Find where the given text appears and provide that cell's center as (X, Y) coordinate. 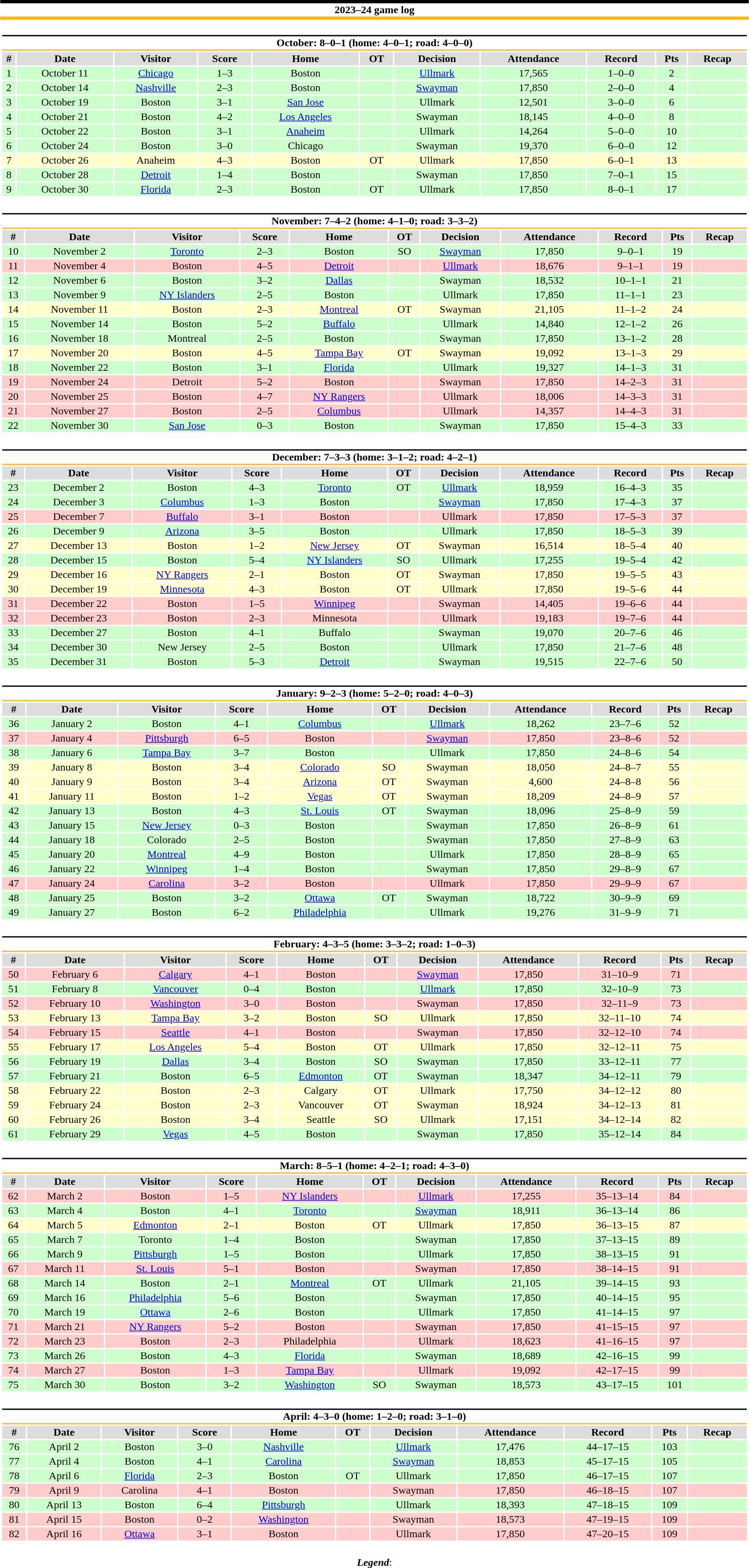
18,262 (540, 724)
January 9 (72, 782)
29–9–9 (625, 884)
51 (13, 989)
34–12–12 (620, 1090)
39–14–15 (617, 1283)
December 31 (79, 662)
March 16 (64, 1298)
93 (675, 1283)
20–7–6 (630, 633)
14,357 (549, 411)
2023–24 game log (374, 10)
41–16–15 (617, 1341)
22–7–6 (630, 662)
18,924 (529, 1105)
87 (675, 1225)
March 21 (64, 1327)
5–1 (231, 1269)
23–8–6 (625, 738)
5 (9, 132)
December 7 (79, 517)
11–1–2 (631, 309)
27 (13, 546)
April 2 (64, 1447)
70 (13, 1312)
18,722 (540, 898)
62 (13, 1196)
47–18–15 (607, 1505)
23–7–6 (625, 724)
October 14 (65, 88)
January 24 (72, 884)
30–9–9 (625, 898)
18,911 (526, 1211)
3 (9, 102)
72 (13, 1341)
14–3–3 (631, 396)
19,370 (533, 146)
18,347 (529, 1076)
8–0–1 (621, 190)
60 (13, 1119)
6–4 (204, 1505)
32–11–9 (620, 1003)
October 26 (65, 161)
November 27 (80, 411)
March 11 (64, 1269)
October 22 (65, 132)
14–1–3 (631, 367)
October: 8–0–1 (home: 4–0–1; road: 4–0–0) (374, 43)
105 (669, 1462)
17,750 (529, 1090)
89 (675, 1240)
November 20 (80, 353)
November 25 (80, 396)
April 6 (64, 1476)
December 2 (79, 488)
6–2 (241, 913)
9 (9, 190)
April 13 (64, 1505)
January 15 (72, 826)
17,565 (533, 73)
24–8–8 (625, 782)
25 (13, 517)
November 4 (80, 266)
7–0–1 (621, 175)
34–12–14 (620, 1119)
December 22 (79, 604)
2–6 (231, 1312)
18,145 (533, 117)
18–5–3 (630, 531)
January 13 (72, 811)
53 (13, 1018)
47 (14, 884)
19,515 (549, 662)
December: 7–3–3 (home: 3–1–2; road: 4–2–1) (374, 457)
22 (13, 425)
3–7 (241, 753)
38–14–15 (617, 1269)
December 30 (79, 647)
4–7 (265, 396)
31–9–9 (625, 913)
November 6 (80, 280)
18,623 (526, 1341)
95 (675, 1298)
March 4 (64, 1211)
0–4 (252, 989)
18 (13, 367)
March 19 (64, 1312)
November 14 (80, 324)
14,405 (549, 604)
103 (669, 1447)
5–3 (257, 662)
February 10 (75, 1003)
December 27 (79, 633)
42–16–15 (617, 1356)
February 17 (75, 1047)
March 23 (64, 1341)
October 24 (65, 146)
11 (13, 266)
November 24 (80, 382)
January 6 (72, 753)
27–8–9 (625, 840)
3–0–0 (621, 102)
41 (14, 797)
November 18 (80, 338)
March 5 (64, 1225)
December 3 (79, 502)
18,853 (510, 1462)
14 (13, 309)
January 2 (72, 724)
33–12–11 (620, 1061)
March: 8–5–1 (home: 4–2–1; road: 4–3–0) (374, 1166)
10–1–1 (631, 280)
February 19 (75, 1061)
3–5 (257, 531)
29–8–9 (625, 869)
5–6 (231, 1298)
46–18–15 (607, 1491)
28–8–9 (625, 855)
January 22 (72, 869)
32 (13, 618)
March 26 (64, 1356)
February 13 (75, 1018)
January 11 (72, 797)
16–4–3 (630, 488)
30 (13, 589)
41–15–15 (617, 1327)
68 (13, 1283)
15–4–3 (631, 425)
34 (13, 647)
October 19 (65, 102)
21–7–6 (630, 647)
18,050 (540, 768)
42–17–15 (617, 1370)
18,689 (526, 1356)
December 16 (79, 575)
19,070 (549, 633)
25–8–9 (625, 811)
36–13–14 (617, 1211)
January 25 (72, 898)
44–17–15 (607, 1447)
16,514 (549, 546)
January: 9–2–3 (home: 5–2–0; road: 4–0–3) (374, 693)
41–14–15 (617, 1312)
34–12–11 (620, 1076)
78 (14, 1476)
January 27 (72, 913)
1 (9, 73)
14,840 (549, 324)
March 30 (64, 1385)
66 (13, 1254)
26–8–9 (625, 826)
January 8 (72, 768)
November 11 (80, 309)
18,393 (510, 1505)
14–4–3 (631, 411)
April 15 (64, 1520)
47–19–15 (607, 1520)
4–9 (241, 855)
9–1–1 (631, 266)
November 9 (80, 295)
24–8–9 (625, 797)
April: 4–3–0 (home: 1–2–0; road: 3–1–0) (374, 1416)
32–10–9 (620, 989)
38–13–15 (617, 1254)
February 22 (75, 1090)
December 19 (79, 589)
April 9 (64, 1491)
January 20 (72, 855)
18,006 (549, 396)
February 6 (75, 974)
32–12–11 (620, 1047)
13–1–2 (631, 338)
February: 4–3–5 (home: 3–3–2; road: 1–0–3) (374, 944)
4,600 (540, 782)
19–5–5 (630, 575)
35–13–14 (617, 1196)
October 21 (65, 117)
64 (13, 1225)
19,183 (549, 618)
35–12–14 (620, 1134)
14,264 (533, 132)
0–2 (204, 1520)
2–0–0 (621, 88)
November 22 (80, 367)
December 15 (79, 560)
19–6–6 (630, 604)
January 18 (72, 840)
7 (9, 161)
November 2 (80, 251)
December 13 (79, 546)
February 21 (75, 1076)
18,209 (540, 797)
32–11–10 (620, 1018)
October 30 (65, 190)
17–5–3 (630, 517)
April 16 (64, 1534)
12–1–2 (631, 324)
101 (675, 1385)
February 29 (75, 1134)
19–7–6 (630, 618)
19–5–6 (630, 589)
40–14–15 (617, 1298)
4–0–0 (621, 117)
43–17–15 (617, 1385)
19,327 (549, 367)
February 8 (75, 989)
45 (14, 855)
March 9 (64, 1254)
18,676 (549, 266)
March 2 (64, 1196)
18,959 (549, 488)
February 24 (75, 1105)
17,151 (529, 1119)
6–0–0 (621, 146)
76 (14, 1447)
March 27 (64, 1370)
14–2–3 (631, 382)
17,476 (510, 1447)
19–5–4 (630, 560)
April 4 (64, 1462)
1–0–0 (621, 73)
November 30 (80, 425)
13–1–3 (631, 353)
12,501 (533, 102)
18,532 (549, 280)
45–17–15 (607, 1462)
February 26 (75, 1119)
5–0–0 (621, 132)
December 23 (79, 618)
March 14 (64, 1283)
9–0–1 (631, 251)
6–0–1 (621, 161)
38 (14, 753)
16 (13, 338)
December 9 (79, 531)
October 11 (65, 73)
November: 7–4–2 (home: 4–1–0; road: 3–3–2) (374, 221)
86 (675, 1211)
February 15 (75, 1032)
17–4–3 (630, 502)
32–12–10 (620, 1032)
March 7 (64, 1240)
11–1–1 (631, 295)
36 (14, 724)
19,276 (540, 913)
24–8–6 (625, 753)
24–8–7 (625, 768)
49 (14, 913)
58 (13, 1090)
October 28 (65, 175)
4–2 (224, 117)
36–13–15 (617, 1225)
18,096 (540, 811)
20 (13, 396)
34–12–13 (620, 1105)
47–20–15 (607, 1534)
18–5–4 (630, 546)
January 4 (72, 738)
31–10–9 (620, 974)
46–17–15 (607, 1476)
37–13–15 (617, 1240)
